Pinpoint the cell where the given text exists, returning its [x, y] midpoint coordinate. 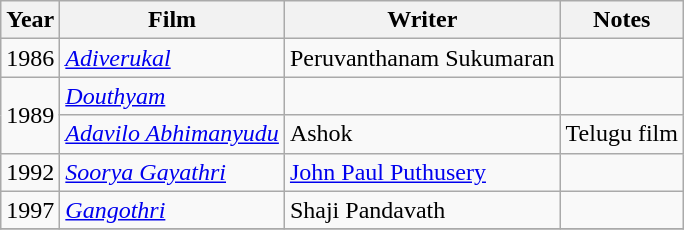
1992 [30, 172]
Adavilo Abhimanyudu [172, 134]
Soorya Gayathri [172, 172]
1997 [30, 210]
1986 [30, 58]
Writer [422, 20]
Film [172, 20]
Telugu film [622, 134]
Shaji Pandavath [422, 210]
Notes [622, 20]
Ashok [422, 134]
Year [30, 20]
Gangothri [172, 210]
Douthyam [172, 96]
Adiverukal [172, 58]
Peruvanthanam Sukumaran [422, 58]
John Paul Puthusery [422, 172]
1989 [30, 115]
